Identify which cell holds the provided text, then report its [x, y] central coordinate. 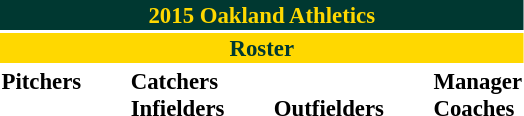
2015 Oakland Athletics [262, 15]
Roster [262, 48]
